Return the [X, Y] coordinate for the center point of the cell that contains the specified text.  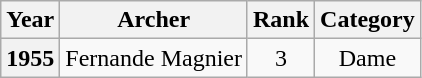
Year [30, 20]
Fernande Magnier [154, 58]
1955 [30, 58]
3 [280, 58]
Rank [280, 20]
Archer [154, 20]
Dame [368, 58]
Category [368, 20]
